Scan for the cell matching the given text and deliver its [x, y] coordinate at center. 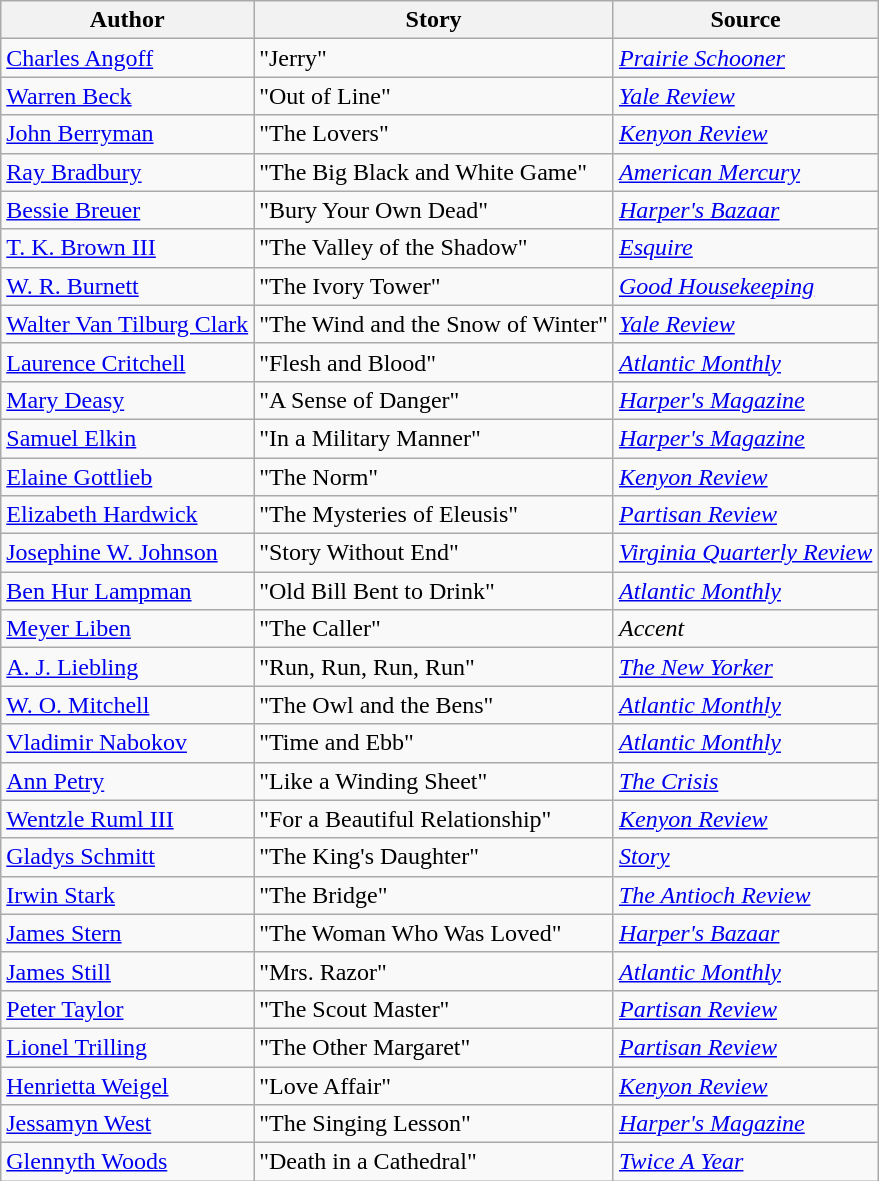
Ray Bradbury [128, 172]
"Mrs. Razor" [434, 971]
Mary Deasy [128, 400]
Twice A Year [745, 1162]
"Bury Your Own Dead" [434, 210]
American Mercury [745, 172]
A. J. Liebling [128, 667]
W. O. Mitchell [128, 705]
Jessamyn West [128, 1124]
"The Other Margaret" [434, 1047]
"Love Affair" [434, 1085]
"Old Bill Bent to Drink" [434, 591]
Josephine W. Johnson [128, 553]
The Antioch Review [745, 895]
Peter Taylor [128, 1009]
Meyer Liben [128, 629]
"The Valley of the Shadow" [434, 248]
"Flesh and Blood" [434, 362]
"A Sense of Danger" [434, 400]
Charles Angoff [128, 58]
"The Norm" [434, 477]
Henrietta Weigel [128, 1085]
"The Singing Lesson" [434, 1124]
Samuel Elkin [128, 438]
Elizabeth Hardwick [128, 515]
Author [128, 20]
"The Owl and the Bens" [434, 705]
Prairie Schooner [745, 58]
Lionel Trilling [128, 1047]
"The Caller" [434, 629]
James Still [128, 971]
Irwin Stark [128, 895]
"Run, Run, Run, Run" [434, 667]
Source [745, 20]
The New Yorker [745, 667]
Bessie Breuer [128, 210]
Laurence Critchell [128, 362]
Ben Hur Lampman [128, 591]
Gladys Schmitt [128, 857]
"The Woman Who Was Loved" [434, 933]
The Crisis [745, 781]
Vladimir Nabokov [128, 743]
"Death in a Cathedral" [434, 1162]
"For a Beautiful Relationship" [434, 819]
"The Scout Master" [434, 1009]
"The King's Daughter" [434, 857]
"Jerry" [434, 58]
"In a Military Manner" [434, 438]
"The Big Black and White Game" [434, 172]
"Time and Ebb" [434, 743]
"Story Without End" [434, 553]
"The Wind and the Snow of Winter" [434, 324]
John Berryman [128, 134]
Warren Beck [128, 96]
Accent [745, 629]
Good Housekeeping [745, 286]
"Out of Line" [434, 96]
Wentzle Ruml III [128, 819]
Glennyth Woods [128, 1162]
Walter Van Tilburg Clark [128, 324]
"The Bridge" [434, 895]
T. K. Brown III [128, 248]
"Like a Winding Sheet" [434, 781]
"The Mysteries of Eleusis" [434, 515]
"The Ivory Tower" [434, 286]
Elaine Gottlieb [128, 477]
"The Lovers" [434, 134]
James Stern [128, 933]
Virginia Quarterly Review [745, 553]
Ann Petry [128, 781]
W. R. Burnett [128, 286]
Esquire [745, 248]
